Return the [X, Y] coordinate for the center point of the cell that contains the specified text.  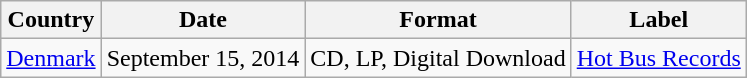
Format [438, 20]
Country [51, 20]
Denmark [51, 58]
Label [658, 20]
Date [203, 20]
CD, LP, Digital Download [438, 58]
September 15, 2014 [203, 58]
Hot Bus Records [658, 58]
